Pinpoint the cell where the given text exists, returning its (x, y) midpoint coordinate. 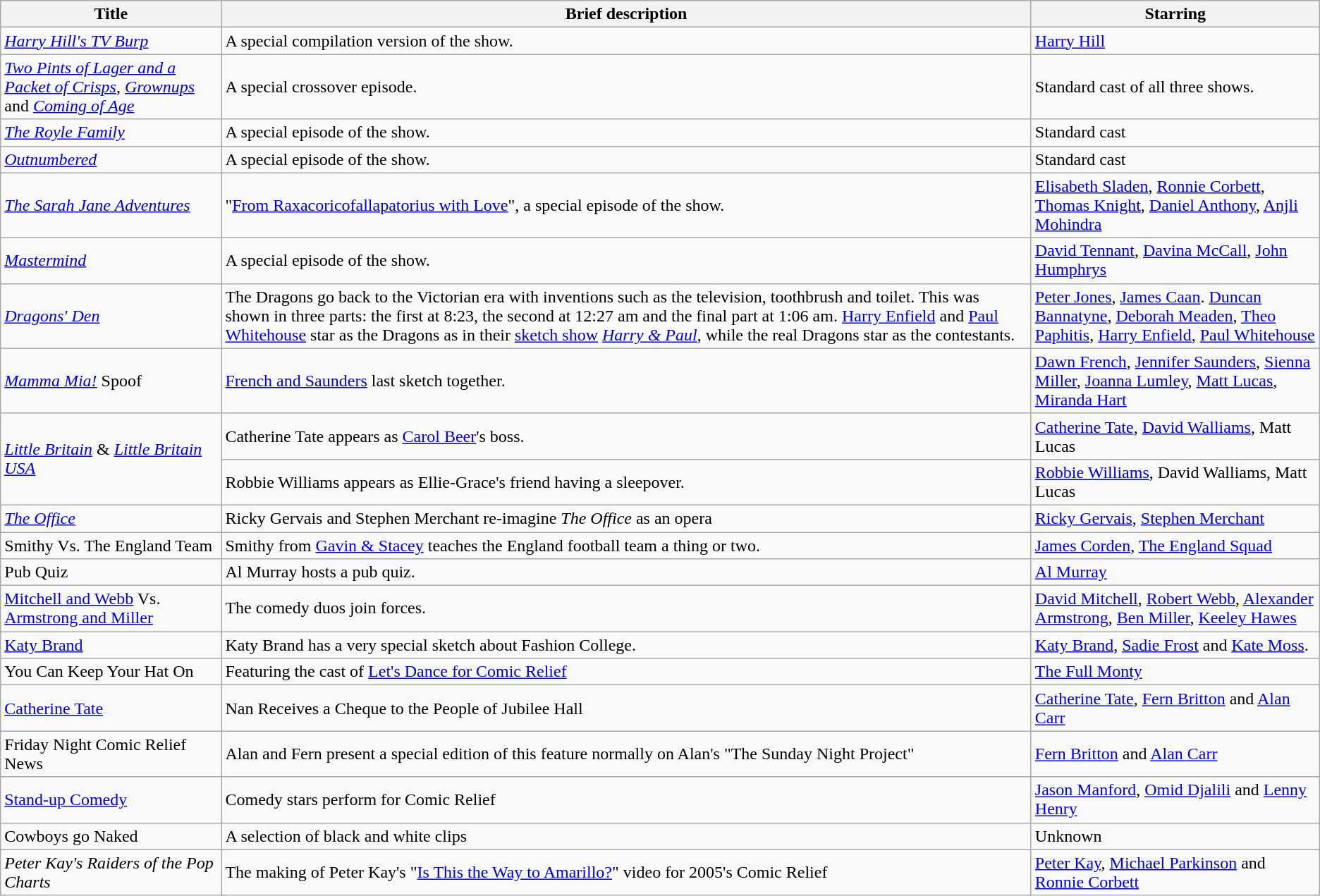
A special compilation version of the show. (626, 41)
Friday Night Comic Relief News (111, 754)
The Full Monty (1175, 672)
James Corden, The England Squad (1175, 545)
David Tennant, Davina McCall, John Humphrys (1175, 261)
A selection of black and white clips (626, 836)
Robbie Williams, David Walliams, Matt Lucas (1175, 482)
Title (111, 14)
Katy Brand (111, 645)
Standard cast of all three shows. (1175, 87)
David Mitchell, Robert Webb, Alexander Armstrong, Ben Miller, Keeley Hawes (1175, 609)
Elisabeth Sladen, Ronnie Corbett, Thomas Knight, Daniel Anthony, Anjli Mohindra (1175, 205)
Peter Jones, James Caan. Duncan Bannatyne, Deborah Meaden, Theo Paphitis, Harry Enfield, Paul Whitehouse (1175, 316)
Robbie Williams appears as Ellie-Grace's friend having a sleepover. (626, 482)
Mamma Mia! Spoof (111, 381)
Catherine Tate, Fern Britton and Alan Carr (1175, 708)
Smithy from Gavin & Stacey teaches the England football team a thing or two. (626, 545)
Jason Manford, Omid Djalili and Lenny Henry (1175, 799)
Peter Kay's Raiders of the Pop Charts (111, 873)
Dragons' Den (111, 316)
Catherine Tate (111, 708)
Cowboys go Naked (111, 836)
Smithy Vs. The England Team (111, 545)
Peter Kay, Michael Parkinson and Ronnie Corbett (1175, 873)
Dawn French, Jennifer Saunders, Sienna Miller, Joanna Lumley, Matt Lucas, Miranda Hart (1175, 381)
Harry Hill's TV Burp (111, 41)
A special crossover episode. (626, 87)
Unknown (1175, 836)
The comedy duos join forces. (626, 609)
Brief description (626, 14)
The making of Peter Kay's "Is This the Way to Amarillo?" video for 2005's Comic Relief (626, 873)
Al Murray hosts a pub quiz. (626, 572)
Mastermind (111, 261)
Ricky Gervais, Stephen Merchant (1175, 518)
The Royle Family (111, 133)
Catherine Tate appears as Carol Beer's boss. (626, 436)
Outnumbered (111, 159)
Starring (1175, 14)
Katy Brand has a very special sketch about Fashion College. (626, 645)
Al Murray (1175, 572)
Stand-up Comedy (111, 799)
French and Saunders last sketch together. (626, 381)
Mitchell and Webb Vs. Armstrong and Miller (111, 609)
The Office (111, 518)
Katy Brand, Sadie Frost and Kate Moss. (1175, 645)
Catherine Tate, David Walliams, Matt Lucas (1175, 436)
Two Pints of Lager and a Packet of Crisps, Grownups and Coming of Age (111, 87)
Alan and Fern present a special edition of this feature normally on Alan's "The Sunday Night Project" (626, 754)
Ricky Gervais and Stephen Merchant re-imagine The Office as an opera (626, 518)
"From Raxacoricofallapatorius with Love", a special episode of the show. (626, 205)
You Can Keep Your Hat On (111, 672)
Featuring the cast of Let's Dance for Comic Relief (626, 672)
Pub Quiz (111, 572)
Nan Receives a Cheque to the People of Jubilee Hall (626, 708)
Little Britain & Little Britain USA (111, 459)
The Sarah Jane Adventures (111, 205)
Fern Britton and Alan Carr (1175, 754)
Comedy stars perform for Comic Relief (626, 799)
Harry Hill (1175, 41)
